Pinpoint the cell where the given text exists, returning its (x, y) midpoint coordinate. 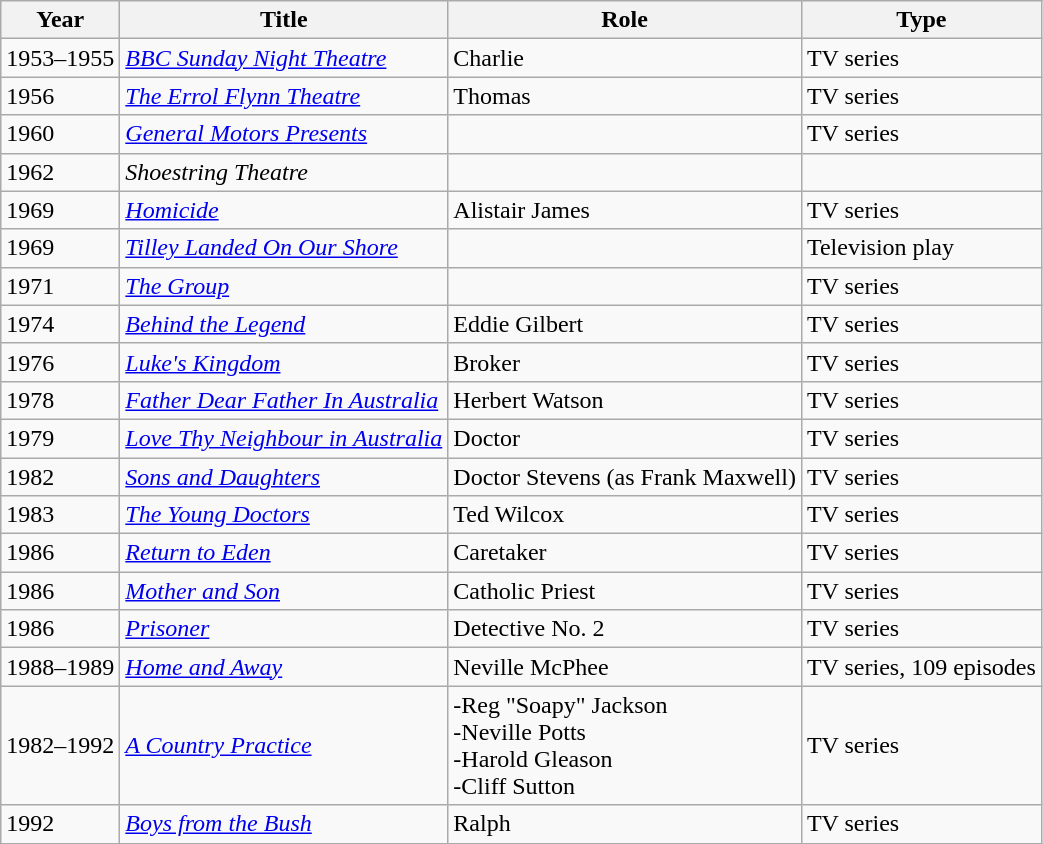
Catholic Priest (625, 591)
Behind the Legend (284, 324)
Year (60, 20)
1971 (60, 286)
1982–1992 (60, 746)
Sons and Daughters (284, 477)
Detective No. 2 (625, 629)
Broker (625, 362)
1956 (60, 96)
1953–1955 (60, 58)
The Group (284, 286)
Type (921, 20)
Thomas (625, 96)
Ted Wilcox (625, 515)
1974 (60, 324)
Ralph (625, 824)
Love Thy Neighbour in Australia (284, 438)
Tilley Landed On Our Shore (284, 248)
Title (284, 20)
1960 (60, 134)
Role (625, 20)
1979 (60, 438)
Neville McPhee (625, 667)
Home and Away (284, 667)
Homicide (284, 210)
1962 (60, 172)
Father Dear Father In Australia (284, 400)
Eddie Gilbert (625, 324)
A Country Practice (284, 746)
General Motors Presents (284, 134)
Alistair James (625, 210)
1983 (60, 515)
Caretaker (625, 553)
1982 (60, 477)
Mother and Son (284, 591)
1978 (60, 400)
Herbert Watson (625, 400)
Charlie (625, 58)
1992 (60, 824)
Luke's Kingdom (284, 362)
Shoestring Theatre (284, 172)
Doctor (625, 438)
The Errol Flynn Theatre (284, 96)
1976 (60, 362)
Boys from the Bush (284, 824)
Return to Eden (284, 553)
Prisoner (284, 629)
-Reg "Soapy" Jackson-Neville Potts-Harold Gleason-Cliff Sutton (625, 746)
The Young Doctors (284, 515)
Doctor Stevens (as Frank Maxwell) (625, 477)
Television play (921, 248)
BBC Sunday Night Theatre (284, 58)
TV series, 109 episodes (921, 667)
1988–1989 (60, 667)
